Extract the (x, y) coordinate from the center of the cell holding the provided text.  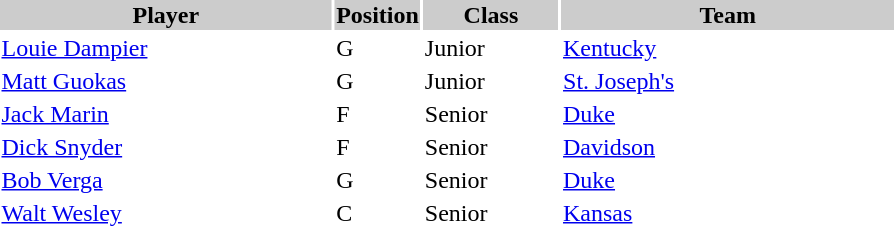
Position (378, 15)
Kentucky (728, 48)
Player (166, 15)
Dick Snyder (166, 147)
St. Joseph's (728, 81)
Davidson (728, 147)
Class (490, 15)
Bob Verga (166, 180)
Matt Guokas (166, 81)
Louie Dampier (166, 48)
Jack Marin (166, 114)
Team (728, 15)
